For the text-containing cell, return its midpoint in [x, y] coordinate format. 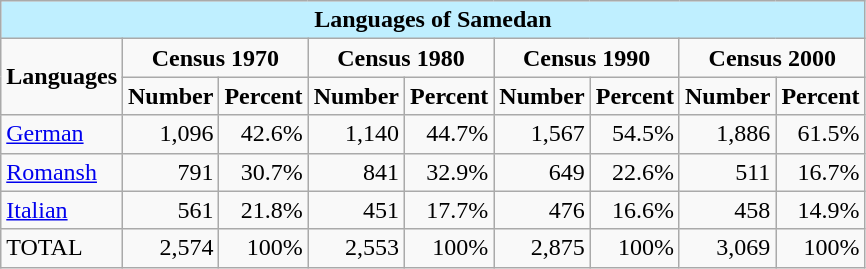
1,886 [727, 134]
1,567 [542, 134]
2,875 [542, 248]
TOTAL [62, 248]
21.8% [264, 210]
Census 1990 [587, 58]
42.6% [264, 134]
451 [356, 210]
Languages of Samedan [433, 20]
649 [542, 172]
841 [356, 172]
16.7% [820, 172]
17.7% [450, 210]
14.9% [820, 210]
30.7% [264, 172]
44.7% [450, 134]
511 [727, 172]
2,574 [171, 248]
1,140 [356, 134]
German [62, 134]
Languages [62, 77]
61.5% [820, 134]
22.6% [634, 172]
54.5% [634, 134]
3,069 [727, 248]
32.9% [450, 172]
2,553 [356, 248]
791 [171, 172]
16.6% [634, 210]
Census 1980 [401, 58]
561 [171, 210]
Census 2000 [772, 58]
Italian [62, 210]
458 [727, 210]
476 [542, 210]
Romansh [62, 172]
Census 1970 [216, 58]
1,096 [171, 134]
